Provide the [x, y] coordinate of the cell's center where the given text is located.  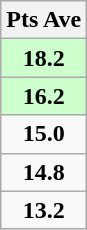
16.2 [44, 96]
14.8 [44, 172]
18.2 [44, 58]
15.0 [44, 134]
13.2 [44, 210]
Pts Ave [44, 20]
